Capture the cell that displays the provided text and extract its (X, Y) central coordinate. 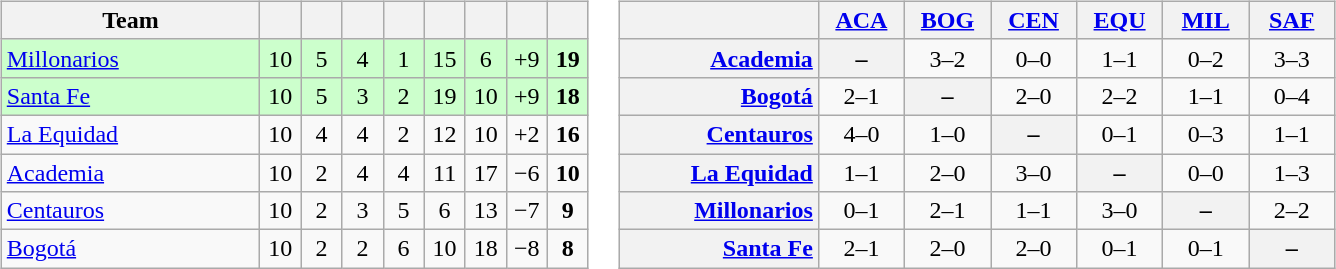
0–2 (1206, 58)
16 (568, 134)
1–3 (1292, 173)
17 (486, 173)
9 (568, 211)
MIL (1206, 20)
−8 (526, 249)
0–4 (1292, 96)
ACA (861, 20)
15 (444, 58)
1–0 (947, 134)
3–2 (947, 58)
+2 (526, 134)
EQU (1120, 20)
12 (444, 134)
−6 (526, 173)
SAF (1292, 20)
BOG (947, 20)
8 (568, 249)
−7 (526, 211)
4–0 (861, 134)
0–3 (1206, 134)
1 (404, 58)
Team (130, 20)
3–3 (1292, 58)
13 (486, 211)
CEN (1033, 20)
11 (444, 173)
